Capture the cell that displays the provided text and extract its [x, y] central coordinate. 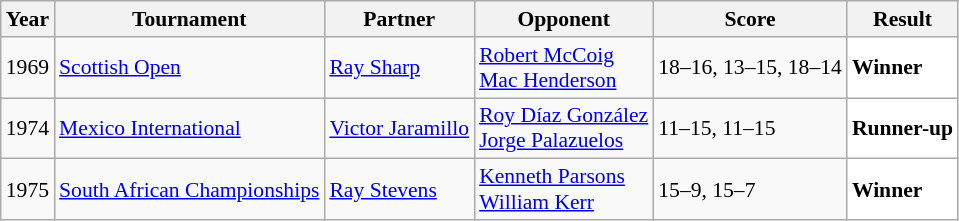
Result [902, 19]
South African Championships [189, 190]
Opponent [564, 19]
Tournament [189, 19]
Roy Díaz González Jorge Palazuelos [564, 128]
Year [28, 19]
Scottish Open [189, 68]
Ray Stevens [399, 190]
Robert McCoig Mac Henderson [564, 68]
Score [750, 19]
Victor Jaramillo [399, 128]
Mexico International [189, 128]
1975 [28, 190]
18–16, 13–15, 18–14 [750, 68]
Partner [399, 19]
15–9, 15–7 [750, 190]
11–15, 11–15 [750, 128]
Runner-up [902, 128]
Ray Sharp [399, 68]
1974 [28, 128]
Kenneth Parsons William Kerr [564, 190]
1969 [28, 68]
